Return the [X, Y] coordinate for the center point of the cell that contains the specified text.  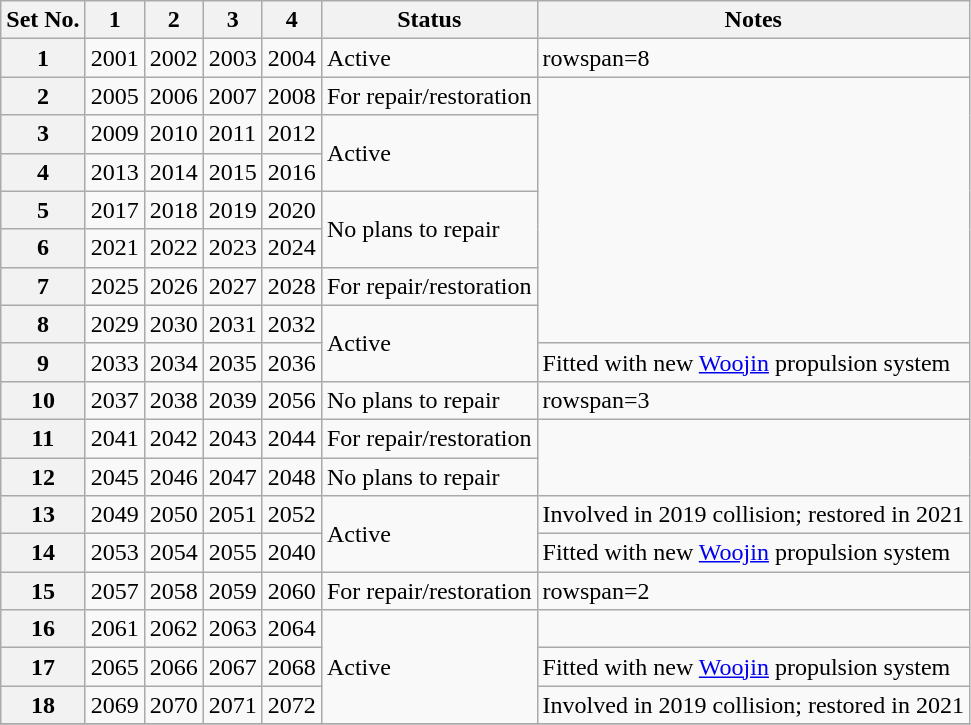
2010 [174, 134]
rowspan=2 [753, 591]
2072 [292, 705]
7 [43, 286]
2055 [232, 553]
2040 [292, 553]
2062 [174, 629]
2029 [114, 324]
2011 [232, 134]
6 [43, 248]
2065 [114, 667]
Status [429, 20]
2024 [292, 248]
2066 [174, 667]
2016 [292, 172]
2031 [232, 324]
2071 [232, 705]
2022 [174, 248]
2054 [174, 553]
2058 [174, 591]
2047 [232, 477]
16 [43, 629]
2007 [232, 96]
12 [43, 477]
2014 [174, 172]
18 [43, 705]
2070 [174, 705]
17 [43, 667]
2032 [292, 324]
2060 [292, 591]
8 [43, 324]
2005 [114, 96]
2006 [174, 96]
2068 [292, 667]
2039 [232, 400]
2042 [174, 438]
2057 [114, 591]
2056 [292, 400]
2050 [174, 515]
2061 [114, 629]
rowspan=8 [753, 58]
2002 [174, 58]
13 [43, 515]
2034 [174, 362]
2018 [174, 210]
2030 [174, 324]
2009 [114, 134]
rowspan=3 [753, 400]
2023 [232, 248]
Notes [753, 20]
2027 [232, 286]
11 [43, 438]
2069 [114, 705]
2013 [114, 172]
2043 [232, 438]
2012 [292, 134]
2037 [114, 400]
2026 [174, 286]
14 [43, 553]
2044 [292, 438]
10 [43, 400]
2036 [292, 362]
2046 [174, 477]
2003 [232, 58]
2008 [292, 96]
2038 [174, 400]
2048 [292, 477]
2033 [114, 362]
2052 [292, 515]
2021 [114, 248]
2004 [292, 58]
2028 [292, 286]
2064 [292, 629]
2051 [232, 515]
2017 [114, 210]
2063 [232, 629]
2041 [114, 438]
9 [43, 362]
2053 [114, 553]
2025 [114, 286]
2049 [114, 515]
15 [43, 591]
2035 [232, 362]
2001 [114, 58]
Set No. [43, 20]
5 [43, 210]
2020 [292, 210]
2059 [232, 591]
2015 [232, 172]
2067 [232, 667]
2045 [114, 477]
2019 [232, 210]
